Search for the cell housing the specified text and yield its (X, Y) center coordinate. 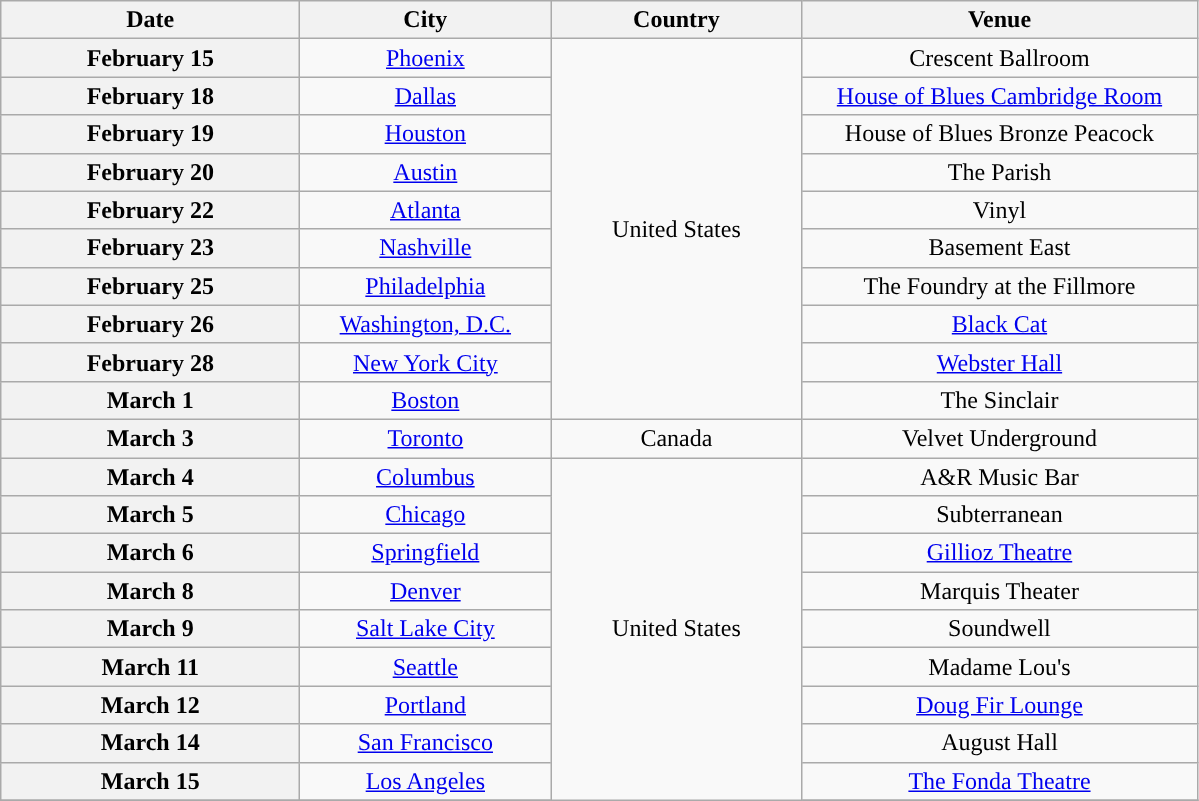
Columbus (426, 477)
Springfield (426, 553)
Venue (1000, 20)
The Fonda Theatre (1000, 781)
Subterranean (1000, 515)
February 26 (150, 324)
Country (676, 20)
City (426, 20)
February 15 (150, 58)
Webster Hall (1000, 362)
House of Blues Bronze Peacock (1000, 134)
Gillioz Theatre (1000, 553)
The Sinclair (1000, 400)
Dallas (426, 96)
The Foundry at the Fillmore (1000, 286)
Los Angeles (426, 781)
Marquis Theater (1000, 591)
Canada (676, 438)
Doug Fir Lounge (1000, 705)
February 25 (150, 286)
Austin (426, 172)
February 18 (150, 96)
March 8 (150, 591)
The Parish (1000, 172)
Crescent Ballroom (1000, 58)
Salt Lake City (426, 629)
March 3 (150, 438)
March 6 (150, 553)
Chicago (426, 515)
March 12 (150, 705)
Philadelphia (426, 286)
Basement East (1000, 248)
February 20 (150, 172)
Madame Lou's (1000, 667)
Denver (426, 591)
Houston (426, 134)
Nashville (426, 248)
March 11 (150, 667)
March 4 (150, 477)
House of Blues Cambridge Room (1000, 96)
February 23 (150, 248)
Portland (426, 705)
March 14 (150, 743)
March 15 (150, 781)
A&R Music Bar (1000, 477)
March 5 (150, 515)
Soundwell (1000, 629)
Washington, D.C. (426, 324)
Velvet Underground (1000, 438)
Seattle (426, 667)
Phoenix (426, 58)
San Francisco (426, 743)
Toronto (426, 438)
February 22 (150, 210)
Atlanta (426, 210)
February 28 (150, 362)
March 9 (150, 629)
Vinyl (1000, 210)
Date (150, 20)
New York City (426, 362)
August Hall (1000, 743)
March 1 (150, 400)
February 19 (150, 134)
Black Cat (1000, 324)
Boston (426, 400)
